Determine the (x, y) coordinate at the center of the cell enclosing the given text.  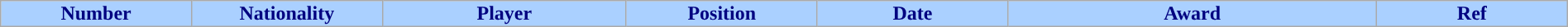
Ref (1472, 14)
Award (1193, 14)
Date (913, 14)
Player (504, 14)
Position (721, 14)
Nationality (286, 14)
Number (96, 14)
